Find where the given text appears and provide that cell's center as [x, y] coordinate. 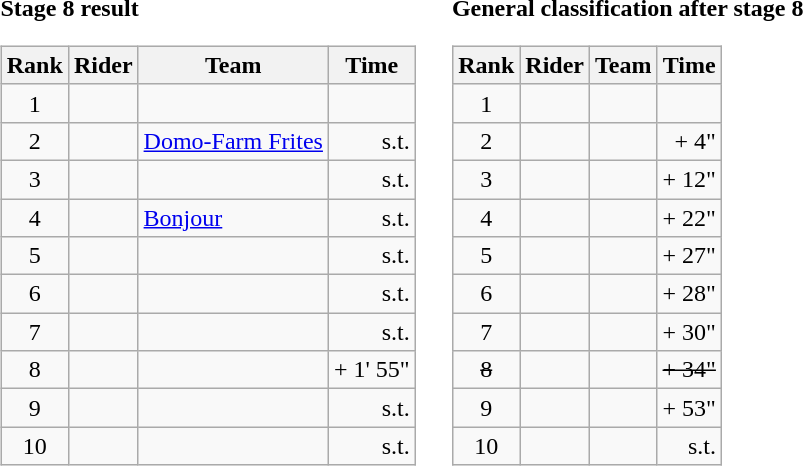
Bonjour [233, 217]
+ 34" [689, 370]
+ 28" [689, 294]
Domo-Farm Frites [233, 141]
+ 22" [689, 217]
+ 27" [689, 256]
+ 4" [689, 141]
+ 1' 55" [372, 370]
+ 30" [689, 332]
+ 12" [689, 179]
+ 53" [689, 408]
